Locate the cell with the specified text and output its [x, y] center coordinate. 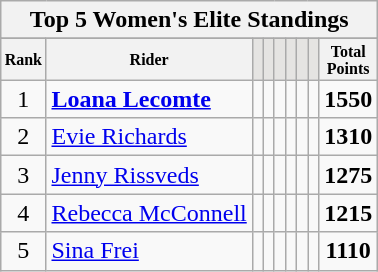
1215 [348, 213]
Rebecca McConnell [149, 213]
TotalPoints [348, 60]
Evie Richards [149, 137]
Rider [149, 60]
1110 [348, 251]
4 [24, 213]
1550 [348, 99]
3 [24, 175]
Sina Frei [149, 251]
Loana Lecomte [149, 99]
1 [24, 99]
2 [24, 137]
1275 [348, 175]
Rank [24, 60]
Jenny Rissveds [149, 175]
1310 [348, 137]
5 [24, 251]
Top 5 Women's Elite Standings [190, 20]
